Output the [x, y] coordinate of the center of the cell containing the given text.  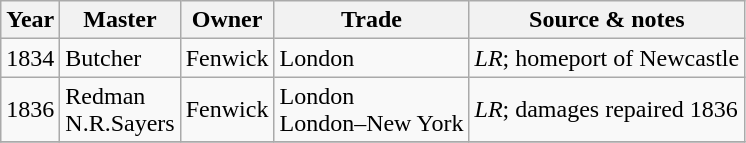
Trade [372, 20]
Owner [227, 20]
LR; damages repaired 1836 [607, 110]
1836 [30, 110]
Butcher [120, 58]
Source & notes [607, 20]
RedmanN.R.Sayers [120, 110]
Year [30, 20]
LR; homeport of Newcastle [607, 58]
1834 [30, 58]
LondonLondon–New York [372, 110]
London [372, 58]
Master [120, 20]
